Return [x, y] of the center of cell containing provided text 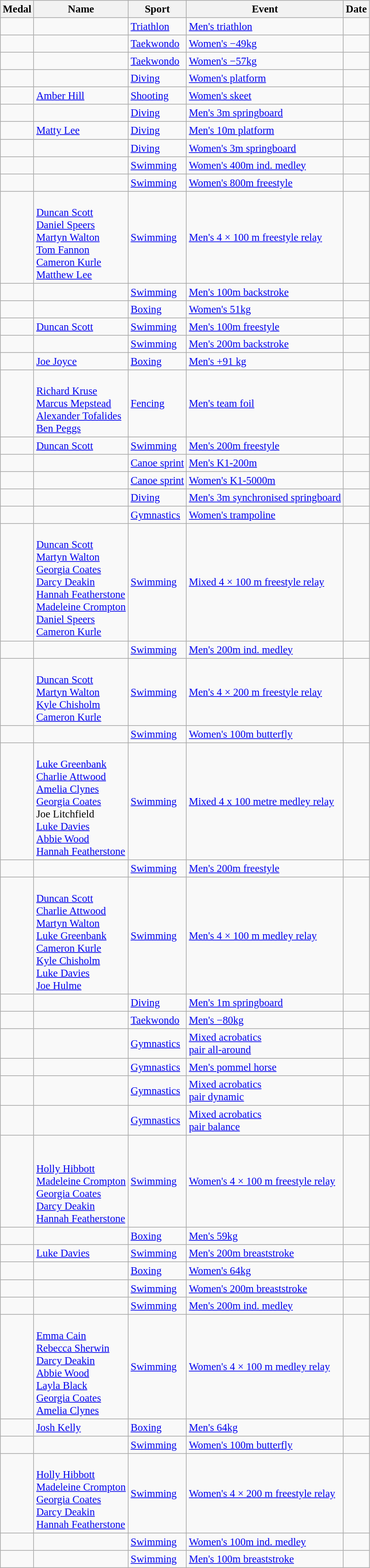
Matty Lee [81, 131]
Men's 1m springboard [265, 1003]
Event [265, 9]
Men's 100m backstroke [265, 292]
Fencing [157, 404]
Women's K1-5000m [265, 481]
Duncan ScottDaniel SpeersMartyn WaltonTom FannonCameron KurleMatthew Lee [81, 237]
Richard KruseMarcus MepsteadAlexander TofalidesBen Peggs [81, 404]
Men's −80kg [265, 1020]
Women's 3m springboard [265, 148]
Men's 3m synchronised springboard [265, 498]
Luke GreenbankCharlie AttwoodAmelia ClynesGeorgia CoatesJoe LitchfieldLuke DaviesAbbie WoodHannah Featherstone [81, 801]
Mixed acrobaticspair dynamic [265, 1091]
Women's 64kg [265, 1271]
Mixed 4 x 100 metre medley relay [265, 801]
Mixed 4 × 100 m freestyle relay [265, 583]
Men's 59kg [265, 1236]
Men's team foil [265, 404]
Joe Joyce [81, 361]
Women's 51kg [265, 310]
Men's 64kg [265, 1427]
Duncan ScottMartyn WaltonGeorgia CoatesDarcy DeakinHannah FeatherstoneMadeleine CromptonDaniel SpeersCameron Kurle [81, 583]
Men's 200m breaststroke [265, 1253]
Amber Hill [81, 96]
Women's platform [265, 78]
Women's 4 × 100 m medley relay [265, 1366]
Duncan ScottCharlie AttwoodMartyn WaltonLuke GreenbankCameron KurleKyle ChisholmLuke DaviesJoe Hulme [81, 936]
Josh Kelly [81, 1427]
Shooting [157, 96]
Women's −57kg [265, 61]
Men's 4 × 100 m freestyle relay [265, 237]
Men's 10m platform [265, 131]
Luke Davies [81, 1253]
Men's triathlon [265, 27]
Emma CainRebecca SherwinDarcy DeakinAbbie WoodLayla BlackGeorgia CoatesAmelia Clynes [81, 1366]
Women's 4 × 200 m freestyle relay [265, 1494]
Sport [157, 9]
Triathlon [157, 27]
Women's 400m ind. medley [265, 165]
Mixed acrobaticspair all-around [265, 1043]
Women's 800m freestyle [265, 183]
Date [356, 9]
Men's +91 kg [265, 361]
Men's 100m freestyle [265, 327]
Women's 100m ind. medley [265, 1542]
Women's 200m breaststroke [265, 1288]
Men's 4 × 100 m medley relay [265, 936]
Medal [18, 9]
Name [81, 9]
Men's 3m springboard [265, 113]
Women's skeet [265, 96]
Men's 4 × 200 m freestyle relay [265, 692]
Women's −49kg [265, 44]
Men's K1-200m [265, 463]
Men's 100m breaststroke [265, 1559]
Mixed acrobaticspair balance [265, 1121]
Men's 200m backstroke [265, 344]
Men's pommel horse [265, 1067]
Women's 4 × 100 m freestyle relay [265, 1181]
Duncan ScottMartyn WaltonKyle ChisholmCameron Kurle [81, 692]
Women's trampoline [265, 515]
